Output the [X, Y] coordinate of the center of the cell containing the given text.  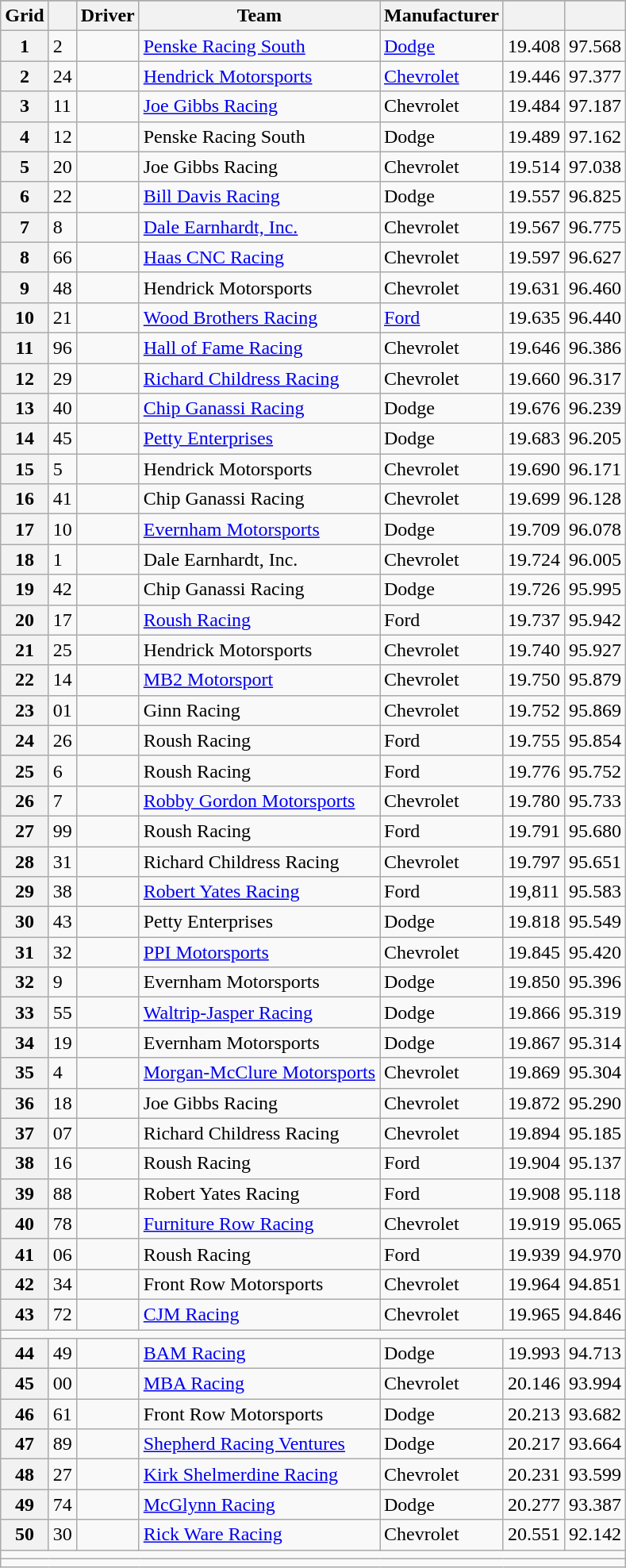
55 [62, 1013]
Waltrip-Jasper Racing [259, 1013]
44 [25, 1354]
19.408 [533, 46]
19.737 [533, 620]
3 [25, 106]
95.680 [595, 831]
61 [62, 1414]
19.709 [533, 529]
Team [259, 16]
19.964 [533, 1284]
Grid [25, 16]
19.567 [533, 227]
95.879 [595, 680]
47 [25, 1444]
35 [25, 1073]
95.583 [595, 892]
95.733 [595, 801]
19.872 [533, 1103]
19.724 [533, 559]
95.942 [595, 620]
96.128 [595, 499]
95.304 [595, 1073]
19.939 [533, 1254]
MB2 Motorsport [259, 680]
97.377 [595, 76]
19.683 [533, 439]
19.676 [533, 409]
13 [25, 409]
Driver [108, 16]
Rick Ware Racing [259, 1535]
Haas CNC Racing [259, 257]
19.850 [533, 982]
McGlynn Racing [259, 1505]
95.290 [595, 1103]
95.420 [595, 952]
Furniture Row Racing [259, 1224]
19.965 [533, 1314]
96.317 [595, 379]
19.845 [533, 952]
19.750 [533, 680]
PPI Motorsports [259, 952]
92.142 [595, 1535]
19.818 [533, 922]
Manufacturer [441, 16]
20.146 [533, 1384]
89 [62, 1444]
95.314 [595, 1043]
74 [62, 1505]
19.908 [533, 1193]
93.599 [595, 1474]
20.231 [533, 1474]
97.038 [595, 167]
19.780 [533, 801]
19.797 [533, 861]
Hall of Fame Racing [259, 348]
36 [25, 1103]
95.118 [595, 1193]
72 [62, 1314]
19.557 [533, 197]
94.851 [595, 1284]
99 [62, 831]
19.489 [533, 136]
19.755 [533, 740]
19.690 [533, 469]
97.162 [595, 136]
95.854 [595, 740]
23 [25, 710]
37 [25, 1133]
19.597 [533, 257]
95.396 [595, 982]
50 [25, 1535]
96.171 [595, 469]
19.993 [533, 1354]
93.994 [595, 1384]
96.440 [595, 317]
19.646 [533, 348]
07 [62, 1133]
94.970 [595, 1254]
19.866 [533, 1013]
96.460 [595, 287]
19.484 [533, 106]
33 [25, 1013]
19.699 [533, 499]
94.846 [595, 1314]
19.514 [533, 167]
95.869 [595, 710]
95.651 [595, 861]
95.549 [595, 922]
CJM Racing [259, 1314]
06 [62, 1254]
19.904 [533, 1163]
Wood Brothers Racing [259, 317]
19.631 [533, 287]
19.894 [533, 1133]
Ginn Racing [259, 710]
93.682 [595, 1414]
96.205 [595, 439]
19.635 [533, 317]
97.187 [595, 106]
93.664 [595, 1444]
95.752 [595, 771]
19.869 [533, 1073]
19.726 [533, 590]
96.386 [595, 348]
96.627 [595, 257]
93.387 [595, 1505]
20.277 [533, 1505]
19,811 [533, 892]
20.551 [533, 1535]
19.660 [533, 379]
Kirk Shelmerdine Racing [259, 1474]
Shepherd Racing Ventures [259, 1444]
20.213 [533, 1414]
95.137 [595, 1163]
95.065 [595, 1224]
96.005 [595, 559]
78 [62, 1224]
46 [25, 1414]
20.217 [533, 1444]
95.319 [595, 1013]
15 [25, 469]
94.713 [595, 1354]
95.995 [595, 590]
96.239 [595, 409]
00 [62, 1384]
19.919 [533, 1224]
96.078 [595, 529]
19.752 [533, 710]
BAM Racing [259, 1354]
19.791 [533, 831]
19.740 [533, 650]
96.825 [595, 197]
19.867 [533, 1043]
88 [62, 1193]
19.446 [533, 76]
95.185 [595, 1133]
39 [25, 1193]
95.927 [595, 650]
28 [25, 861]
Morgan-McClure Motorsports [259, 1073]
19.776 [533, 771]
MBA Racing [259, 1384]
01 [62, 710]
96 [62, 348]
97.568 [595, 46]
Robby Gordon Motorsports [259, 801]
66 [62, 257]
96.775 [595, 227]
Bill Davis Racing [259, 197]
